Return the [x, y] coordinate for the center point of the cell that contains the specified text.  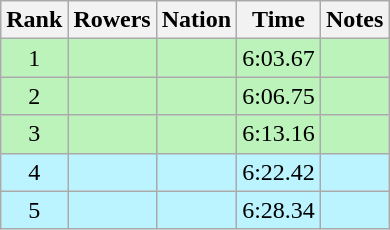
6:22.42 [279, 172]
6:28.34 [279, 210]
1 [34, 58]
Rowers [112, 20]
6:13.16 [279, 134]
2 [34, 96]
4 [34, 172]
Rank [34, 20]
6:06.75 [279, 96]
6:03.67 [279, 58]
Nation [196, 20]
Notes [354, 20]
Time [279, 20]
3 [34, 134]
5 [34, 210]
